Capture the cell that displays the provided text and extract its [x, y] central coordinate. 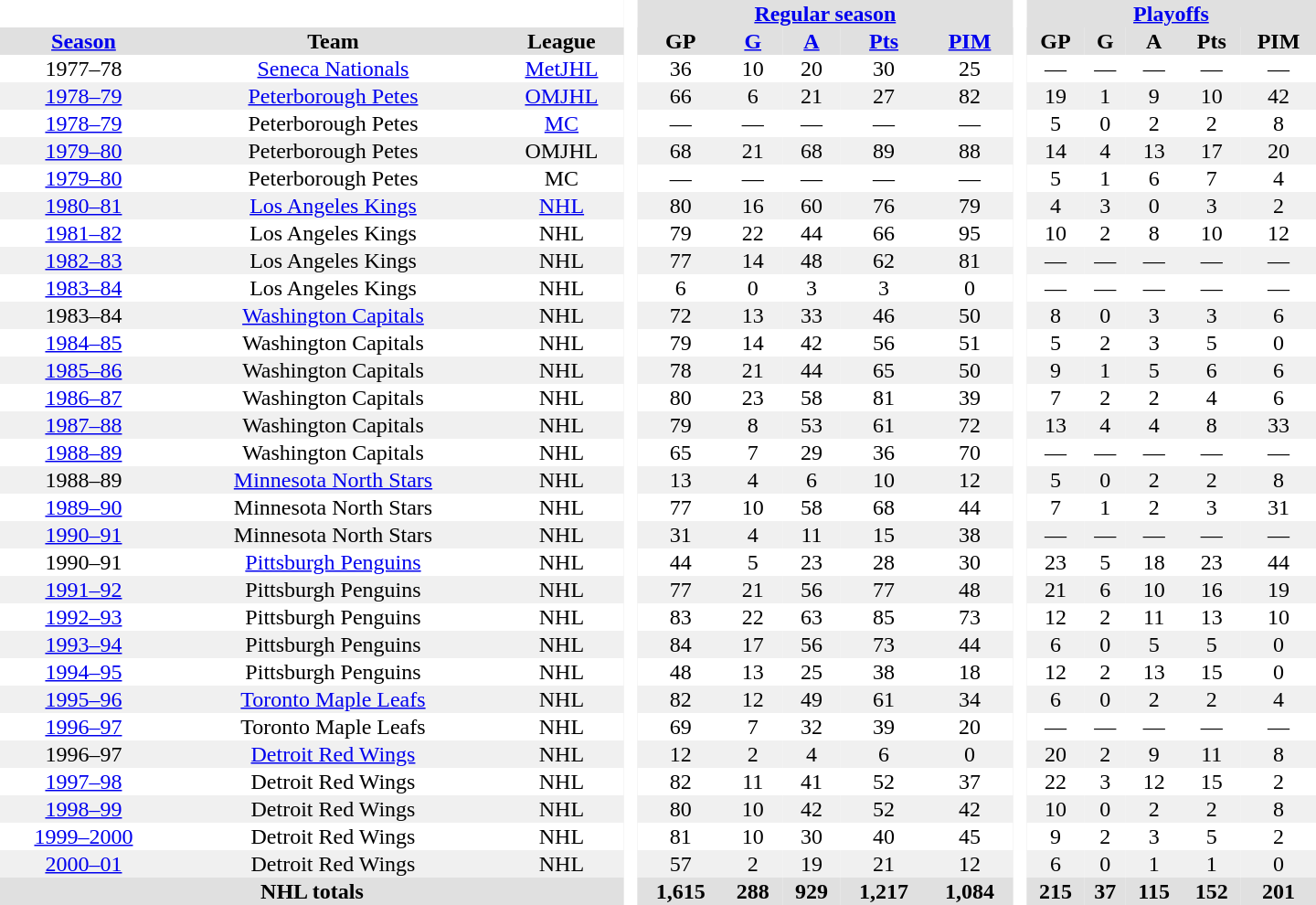
32 [812, 727]
201 [1279, 891]
60 [812, 206]
1981–82 [84, 233]
115 [1154, 891]
MetJHL [561, 69]
1989–90 [84, 507]
1980–81 [84, 206]
1,084 [970, 891]
1999–2000 [84, 836]
Seneca Nationals [333, 69]
27 [884, 96]
1987–88 [84, 425]
69 [681, 727]
2000–01 [84, 864]
1,217 [884, 891]
Regular season [825, 14]
1993–94 [84, 644]
League [561, 41]
1992–93 [84, 617]
29 [812, 452]
Season [84, 41]
40 [884, 836]
53 [812, 425]
NHL totals [313, 891]
41 [812, 782]
1998–99 [84, 809]
1977–78 [84, 69]
Team [333, 41]
76 [884, 206]
63 [812, 617]
62 [884, 261]
46 [884, 315]
1985–86 [84, 370]
1982–83 [84, 261]
1986–87 [84, 398]
28 [884, 562]
83 [681, 617]
51 [970, 343]
1984–85 [84, 343]
57 [681, 864]
78 [681, 370]
929 [812, 891]
1997–98 [84, 782]
70 [970, 452]
89 [884, 151]
Playoffs [1172, 14]
49 [812, 699]
45 [970, 836]
288 [753, 891]
152 [1212, 891]
1995–96 [84, 699]
1,615 [681, 891]
1991–92 [84, 590]
84 [681, 644]
34 [970, 699]
88 [970, 151]
215 [1056, 891]
95 [970, 233]
85 [884, 617]
1994–95 [84, 672]
